Search for the cell housing the specified text and yield its [x, y] center coordinate. 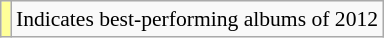
Indicates best-performing albums of 2012 [197, 19]
